From the cell containing the given text, extract its center point as [X, Y] coordinate. 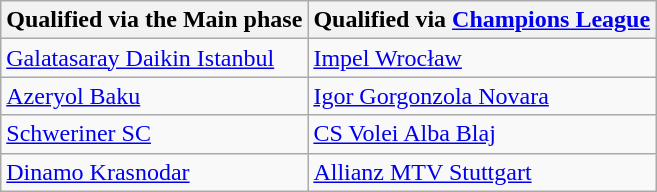
Schweriner SC [154, 134]
Qualified via the Main phase [154, 20]
Igor Gorgonzola Novara [482, 96]
Impel Wrocław [482, 58]
Dinamo Krasnodar [154, 172]
CS Volei Alba Blaj [482, 134]
Galatasaray Daikin Istanbul [154, 58]
Allianz MTV Stuttgart [482, 172]
Azeryol Baku [154, 96]
Qualified via Champions League [482, 20]
